Find where the given text appears and provide that cell's center as (x, y) coordinate. 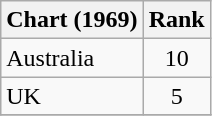
Rank (176, 20)
5 (176, 96)
UK (72, 96)
Chart (1969) (72, 20)
10 (176, 58)
Australia (72, 58)
